Detect which cell encompasses the target text, then output its [x, y] center coordinate. 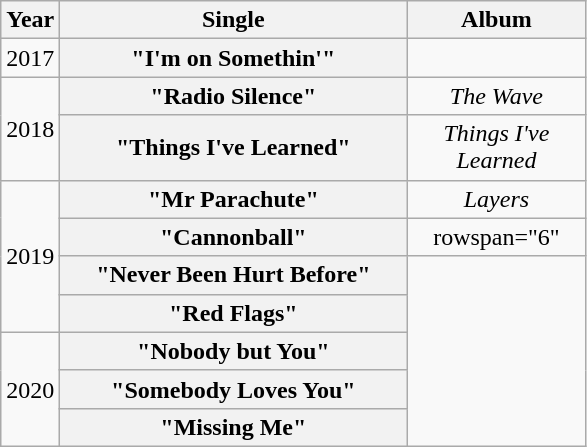
"Things I've Learned" [234, 148]
"Cannonball" [234, 237]
"Missing Me" [234, 427]
2018 [30, 128]
"Red Flags" [234, 313]
Year [30, 20]
"Never Been Hurt Before" [234, 275]
"I'm on Somethin'" [234, 58]
Album [496, 20]
2017 [30, 58]
"Nobody but You" [234, 351]
2019 [30, 256]
Things I've Learned [496, 148]
"Radio Silence" [234, 96]
The Wave [496, 96]
Single [234, 20]
rowspan="6" [496, 237]
"Mr Parachute" [234, 199]
2020 [30, 389]
Layers [496, 199]
"Somebody Loves You" [234, 389]
